For the text-containing cell, return its midpoint in [x, y] coordinate format. 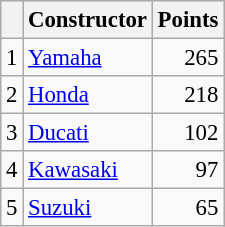
Constructor [88, 20]
102 [188, 133]
1 [12, 58]
Yamaha [88, 58]
Honda [88, 95]
3 [12, 133]
65 [188, 208]
5 [12, 208]
265 [188, 58]
2 [12, 95]
218 [188, 95]
97 [188, 170]
Kawasaki [88, 170]
Suzuki [88, 208]
Points [188, 20]
4 [12, 170]
Ducati [88, 133]
